Locate the cell with the specified text and output its [X, Y] center coordinate. 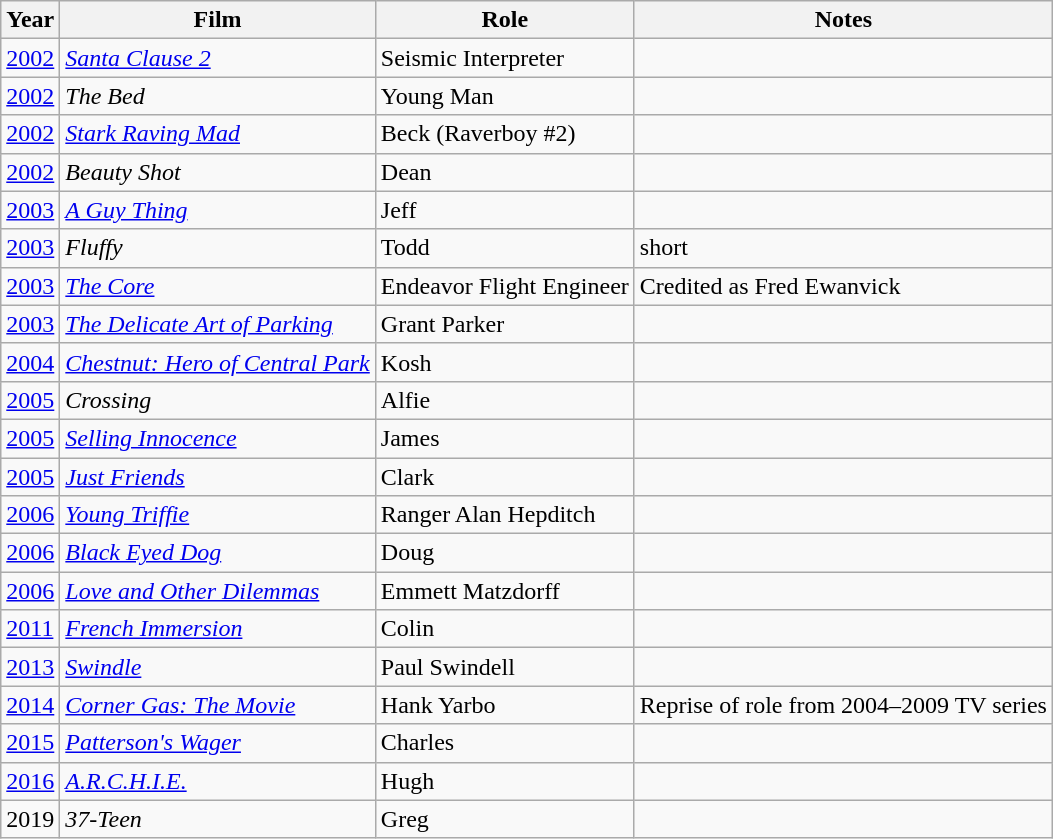
2013 [30, 667]
Reprise of role from 2004–2009 TV series [843, 705]
Dean [504, 172]
Clark [504, 477]
Ranger Alan Hepditch [504, 515]
Hugh [504, 781]
Black Eyed Dog [218, 553]
Endeavor Flight Engineer [504, 286]
Santa Clause 2 [218, 58]
2019 [30, 819]
Just Friends [218, 477]
2015 [30, 743]
Young Triffie [218, 515]
Doug [504, 553]
Year [30, 20]
A Guy Thing [218, 210]
2004 [30, 362]
2011 [30, 629]
Role [504, 20]
Todd [504, 248]
short [843, 248]
A.R.C.H.I.E. [218, 781]
Jeff [504, 210]
Hank Yarbo [504, 705]
Beauty Shot [218, 172]
French Immersion [218, 629]
Patterson's Wager [218, 743]
Film [218, 20]
Charles [504, 743]
Kosh [504, 362]
Corner Gas: The Movie [218, 705]
Credited as Fred Ewanvick [843, 286]
Colin [504, 629]
The Delicate Art of Parking [218, 324]
2014 [30, 705]
37-Teen [218, 819]
The Bed [218, 96]
Young Man [504, 96]
Alfie [504, 400]
Chestnut: Hero of Central Park [218, 362]
Paul Swindell [504, 667]
Notes [843, 20]
Selling Innocence [218, 438]
James [504, 438]
Greg [504, 819]
Love and Other Dilemmas [218, 591]
Emmett Matzdorff [504, 591]
Swindle [218, 667]
Grant Parker [504, 324]
Beck (Raverboy #2) [504, 134]
The Core [218, 286]
Fluffy [218, 248]
Stark Raving Mad [218, 134]
Seismic Interpreter [504, 58]
Crossing [218, 400]
2016 [30, 781]
